Find where the given text appears and provide that cell's center as (x, y) coordinate. 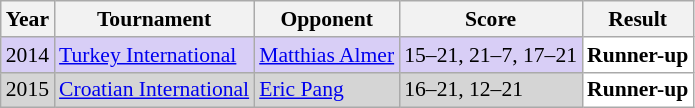
Turkey International (154, 55)
Croatian International (154, 90)
2014 (28, 55)
Tournament (154, 19)
Matthias Almer (326, 55)
16–21, 12–21 (490, 90)
Opponent (326, 19)
Result (638, 19)
Score (490, 19)
2015 (28, 90)
Eric Pang (326, 90)
15–21, 21–7, 17–21 (490, 55)
Year (28, 19)
